Determine the (X, Y) coordinate at the center of the cell enclosing the given text.  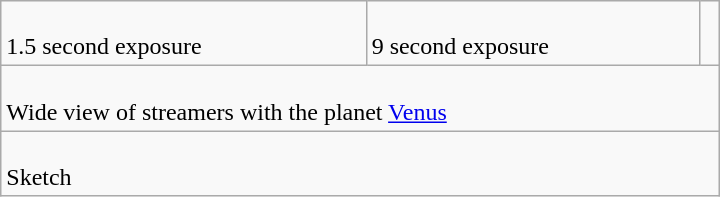
Wide view of streamers with the planet Venus (360, 98)
1.5 second exposure (184, 34)
Sketch (360, 164)
9 second exposure (533, 34)
